Locate the cell with the specified text and output its [X, Y] center coordinate. 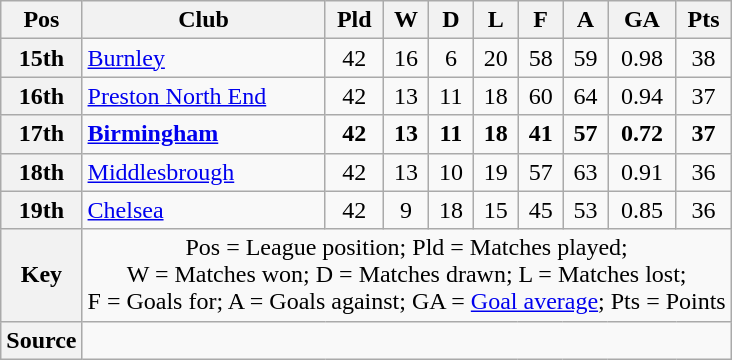
Pts [704, 20]
0.91 [642, 172]
9 [406, 210]
18th [42, 172]
19 [496, 172]
Middlesbrough [204, 172]
19th [42, 210]
53 [586, 210]
Chelsea [204, 210]
Club [204, 20]
15th [42, 58]
A [586, 20]
16 [406, 58]
41 [540, 134]
0.72 [642, 134]
W [406, 20]
Source [42, 340]
Burnley [204, 58]
0.98 [642, 58]
Pos [42, 20]
58 [540, 58]
F [540, 20]
D [450, 20]
Pld [354, 20]
60 [540, 96]
20 [496, 58]
0.94 [642, 96]
Key [42, 275]
17th [42, 134]
15 [496, 210]
10 [450, 172]
59 [586, 58]
L [496, 20]
0.85 [642, 210]
16th [42, 96]
38 [704, 58]
Birmingham [204, 134]
45 [540, 210]
Preston North End [204, 96]
6 [450, 58]
63 [586, 172]
GA [642, 20]
64 [586, 96]
